Identify which cell holds the provided text, then report its (X, Y) central coordinate. 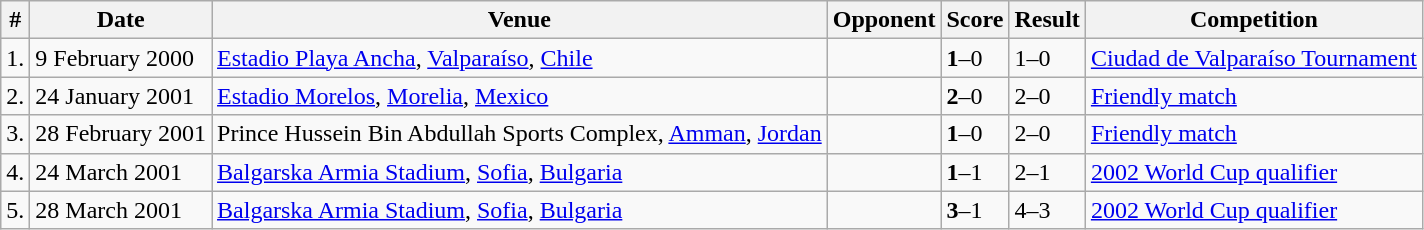
1. (16, 58)
Result (1047, 20)
28 February 2001 (121, 134)
24 January 2001 (121, 96)
2. (16, 96)
24 March 2001 (121, 172)
Venue (520, 20)
Date (121, 20)
2–1 (1047, 172)
9 February 2000 (121, 58)
Estadio Morelos, Morelia, Mexico (520, 96)
4. (16, 172)
28 March 2001 (121, 210)
4–3 (1047, 210)
5. (16, 210)
Estadio Playa Ancha, Valparaíso, Chile (520, 58)
1–1 (975, 172)
Score (975, 20)
Competition (1254, 20)
Prince Hussein Bin Abdullah Sports Complex, Amman, Jordan (520, 134)
Ciudad de Valparaíso Tournament (1254, 58)
Opponent (884, 20)
3. (16, 134)
# (16, 20)
3–1 (975, 210)
